Provide the (x, y) coordinate of the cell's center where the given text is located.  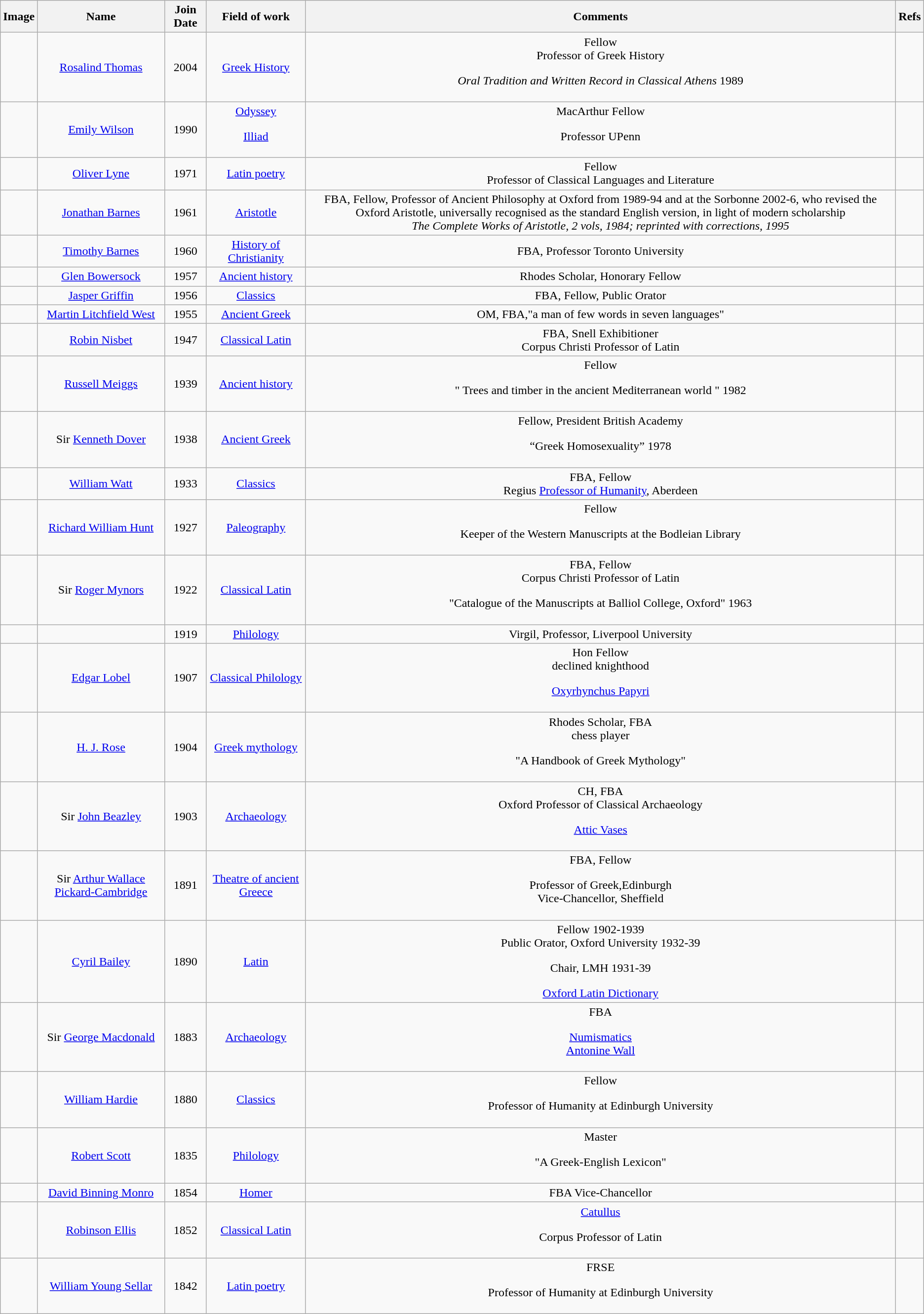
MacArthur FellowProfessor UPenn (600, 129)
FellowProfessor of Greek HistoryOral Tradition and Written Record in Classical Athens 1989 (600, 67)
Join Date (186, 17)
Edgar Lobel (101, 678)
FellowKeeper of the Western Manuscripts at the Bodleian Library (600, 527)
2004 (186, 67)
Field of work (256, 17)
William Hardie (101, 1099)
1919 (186, 634)
FBA, FellowProfessor of Greek,EdinburghVice-Chancellor, Sheffield (600, 885)
FBANumismaticsAntonine Wall (600, 1037)
1947 (186, 340)
Jonathan Barnes (101, 212)
William Young Sellar (101, 1286)
1961 (186, 212)
Fellow, President British Academy“Greek Homosexuality” 1978 (600, 439)
FRSEProfessor of Humanity at Edinburgh University (600, 1286)
Theatre of ancient Greece (256, 885)
Aristotle (256, 212)
Martin Litchfield West (101, 314)
Oliver Lyne (101, 174)
Master"A Greek-English Lexicon" (600, 1155)
1933 (186, 483)
1971 (186, 174)
1955 (186, 314)
FellowProfessor of Humanity at Edinburgh University (600, 1099)
Paleography (256, 527)
Sir John Beazley (101, 816)
1960 (186, 251)
FellowProfessor of Classical Languages and Literature (600, 174)
Timothy Barnes (101, 251)
FBA, FellowCorpus Christi Professor of Latin"Catalogue of the Manuscripts at Balliol College, Oxford" 1963 (600, 590)
Sir George Macdonald (101, 1037)
H. J. Rose (101, 747)
FBA, Fellow, Public Orator (600, 295)
1907 (186, 678)
1990 (186, 129)
Fellow 1902-1939Public Orator, Oxford University 1932-39Chair, LMH 1931-39Oxford Latin Dictionary (600, 961)
1854 (186, 1193)
Refs (910, 17)
History of Christianity (256, 251)
Virgil, Professor, Liverpool University (600, 634)
Robin Nisbet (101, 340)
Sir Roger Mynors (101, 590)
FBA, FellowRegius Professor of Humanity, Aberdeen (600, 483)
1835 (186, 1155)
Russell Meiggs (101, 383)
1880 (186, 1099)
CatullusCorpus Professor of Latin (600, 1230)
Rosalind Thomas (101, 67)
Image (19, 17)
Latin (256, 961)
1938 (186, 439)
Classical Philology (256, 678)
Hon Fellowdeclined knighthoodOxyrhynchus Papyri (600, 678)
1939 (186, 383)
1956 (186, 295)
Rhodes Scholar, FBA chess player"A Handbook of Greek Mythology" (600, 747)
Comments (600, 17)
Emily Wilson (101, 129)
William Watt (101, 483)
Name (101, 17)
CH, FBAOxford Professor of Classical ArchaeologyAttic Vases (600, 816)
1904 (186, 747)
Robinson Ellis (101, 1230)
Homer (256, 1193)
Jasper Griffin (101, 295)
1883 (186, 1037)
Glen Bowersock (101, 277)
FBA, Snell ExhibitionerCorpus Christi Professor of Latin (600, 340)
OM, FBA,"a man of few words in seven languages" (600, 314)
1903 (186, 816)
1922 (186, 590)
OdysseyIlliad (256, 129)
1891 (186, 885)
FBA, Professor Toronto University (600, 251)
1842 (186, 1286)
FBA Vice-Chancellor (600, 1193)
Robert Scott (101, 1155)
Greek History (256, 67)
1890 (186, 961)
Rhodes Scholar, Honorary Fellow (600, 277)
Cyril Bailey (101, 961)
1852 (186, 1230)
1957 (186, 277)
David Binning Monro (101, 1193)
Greek mythology (256, 747)
1927 (186, 527)
Richard William Hunt (101, 527)
Sir Kenneth Dover (101, 439)
Fellow" Trees and timber in the ancient Mediterranean world " 1982 (600, 383)
Sir Arthur Wallace Pickard-Cambridge (101, 885)
